Find where the given text appears and provide that cell's center as (X, Y) coordinate. 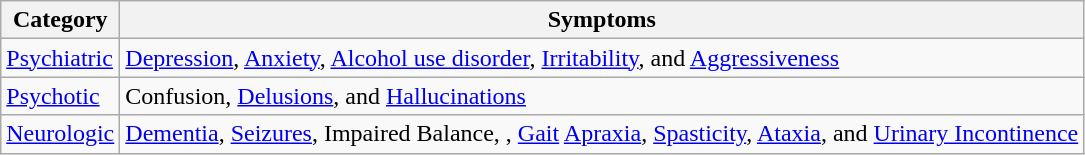
Category (60, 20)
Psychotic (60, 96)
Symptoms (602, 20)
Depression, Anxiety, Alcohol use disorder, Irritability, and Aggressiveness (602, 58)
Dementia, Seizures, Impaired Balance, , Gait Apraxia, Spasticity, Ataxia, and Urinary Incontinence (602, 134)
Neurologic (60, 134)
Psychiatric (60, 58)
Confusion, Delusions, and Hallucinations (602, 96)
